Detect which cell encompasses the target text, then output its (x, y) center coordinate. 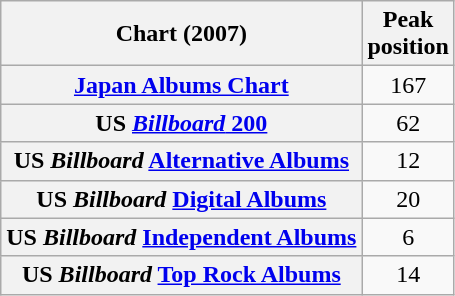
US Billboard Alternative Albums (182, 161)
14 (408, 275)
20 (408, 199)
62 (408, 123)
167 (408, 85)
Peak position (408, 34)
6 (408, 237)
US Billboard 200 (182, 123)
Japan Albums Chart (182, 85)
Chart (2007) (182, 34)
US Billboard Top Rock Albums (182, 275)
US Billboard Digital Albums (182, 199)
US Billboard Independent Albums (182, 237)
12 (408, 161)
